Extract the [x, y] coordinate from the center of the cell holding the provided text.  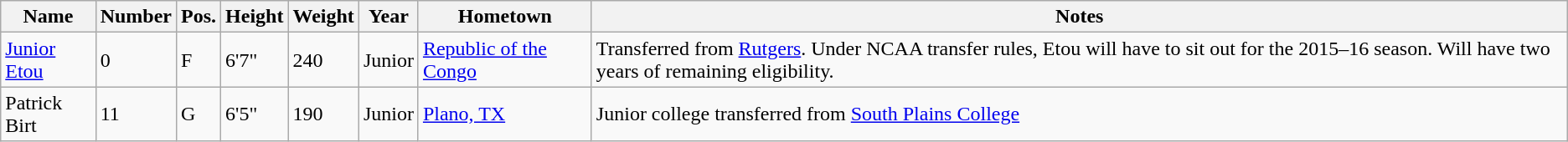
240 [323, 60]
Plano, TX [504, 114]
6'5" [255, 114]
Pos. [198, 17]
Weight [323, 17]
Number [136, 17]
6'7" [255, 60]
Republic of the Congo [504, 60]
Name [49, 17]
Height [255, 17]
Junior Etou [49, 60]
Year [389, 17]
Notes [1079, 17]
Transferred from Rutgers. Under NCAA transfer rules, Etou will have to sit out for the 2015–16 season. Will have two years of remaining eligibility. [1079, 60]
Patrick Birt [49, 114]
G [198, 114]
11 [136, 114]
F [198, 60]
190 [323, 114]
0 [136, 60]
Junior college transferred from South Plains College [1079, 114]
Hometown [504, 17]
